Determine the [X, Y] coordinate at the center of the cell enclosing the given text.  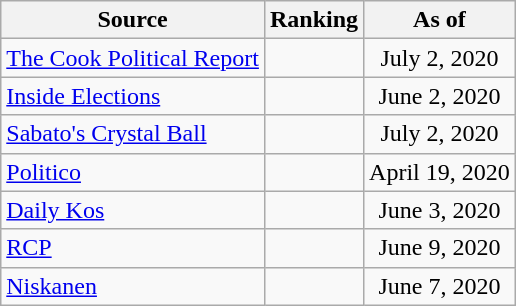
Daily Kos [133, 210]
Ranking [314, 20]
As of [440, 20]
April 19, 2020 [440, 172]
June 9, 2020 [440, 248]
June 3, 2020 [440, 210]
RCP [133, 248]
Inside Elections [133, 96]
June 2, 2020 [440, 96]
Politico [133, 172]
Sabato's Crystal Ball [133, 134]
June 7, 2020 [440, 286]
Niskanen [133, 286]
The Cook Political Report [133, 58]
Source [133, 20]
